From the cell containing the given text, extract its center point as (x, y) coordinate. 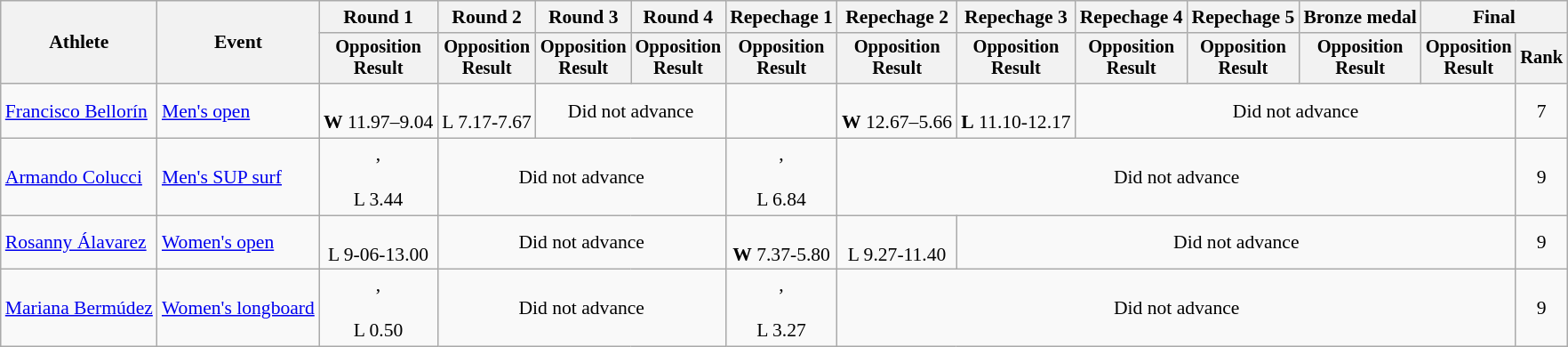
Rosanny Álavarez (79, 242)
Round 3 (583, 17)
Round 2 (487, 17)
L 9-06-13.00 (379, 242)
L 9.27-11.40 (897, 242)
,L 0.50 (379, 308)
Bronze medal (1360, 17)
7 (1541, 110)
Men's open (238, 110)
Repechage 3 (1015, 17)
Mariana Bermúdez (79, 308)
Athlete (79, 43)
Repechage 4 (1132, 17)
L 7.17-7.67 (487, 110)
L 11.10-12.17 (1015, 110)
Round 4 (679, 17)
Women's open (238, 242)
W 7.37-5.80 (781, 242)
W 11.97–9.04 (379, 110)
Francisco Bellorín (79, 110)
Round 1 (379, 17)
Final (1494, 17)
Event (238, 43)
Repechage 2 (897, 17)
Repechage 5 (1244, 17)
,L 6.84 (781, 178)
Women's longboard (238, 308)
Repechage 1 (781, 17)
Men's SUP surf (238, 178)
Rank (1541, 59)
,L 3.27 (781, 308)
Armando Colucci (79, 178)
,L 3.44 (379, 178)
W 12.67–5.66 (897, 110)
